Determine the [x, y] coordinate at the center of the cell enclosing the given text.  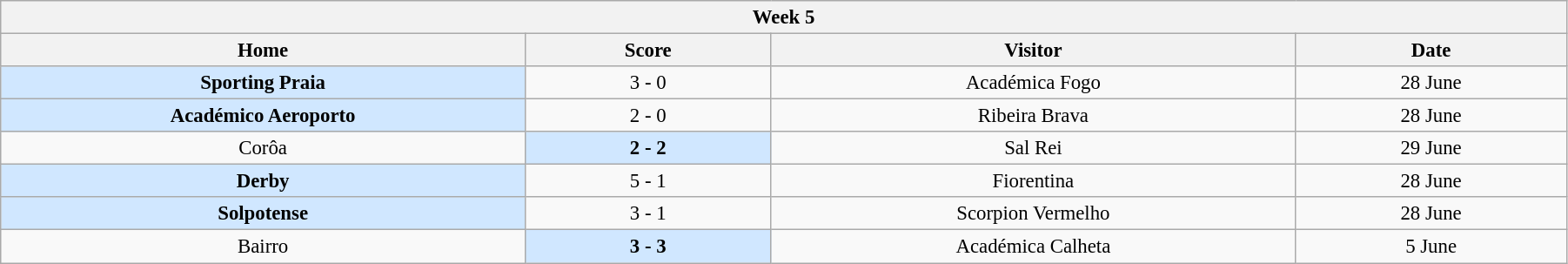
Derby [263, 181]
Home [263, 51]
Scorpion Vermelho [1034, 213]
Ribeira Brava [1034, 116]
Sal Rei [1034, 148]
2 - 2 [647, 148]
3 - 1 [647, 213]
Académica Fogo [1034, 83]
Week 5 [784, 17]
5 - 1 [647, 181]
Solpotense [263, 213]
29 June [1431, 148]
Visitor [1034, 51]
3 - 0 [647, 83]
Académica Calheta [1034, 247]
Date [1431, 51]
Score [647, 51]
3 - 3 [647, 247]
2 - 0 [647, 116]
Bairro [263, 247]
5 June [1431, 247]
Académico Aeroporto [263, 116]
Sporting Praia [263, 83]
Corôa [263, 148]
Fiorentina [1034, 181]
